Capture the cell that displays the provided text and extract its [X, Y] central coordinate. 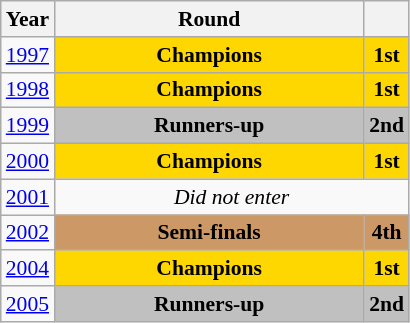
Did not enter [232, 197]
2005 [28, 304]
1997 [28, 55]
2002 [28, 233]
1998 [28, 90]
Semi-finals [209, 233]
1999 [28, 126]
2004 [28, 269]
2000 [28, 162]
2001 [28, 197]
Round [209, 19]
4th [386, 233]
Year [28, 19]
